Identify which cell holds the provided text, then report its [X, Y] central coordinate. 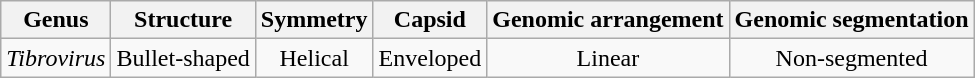
Enveloped [430, 58]
Capsid [430, 20]
Tibrovirus [56, 58]
Genus [56, 20]
Bullet-shaped [183, 58]
Helical [314, 58]
Symmetry [314, 20]
Structure [183, 20]
Genomic arrangement [608, 20]
Non-segmented [852, 58]
Genomic segmentation [852, 20]
Linear [608, 58]
